Extract the [X, Y] coordinate from the center of the cell holding the provided text.  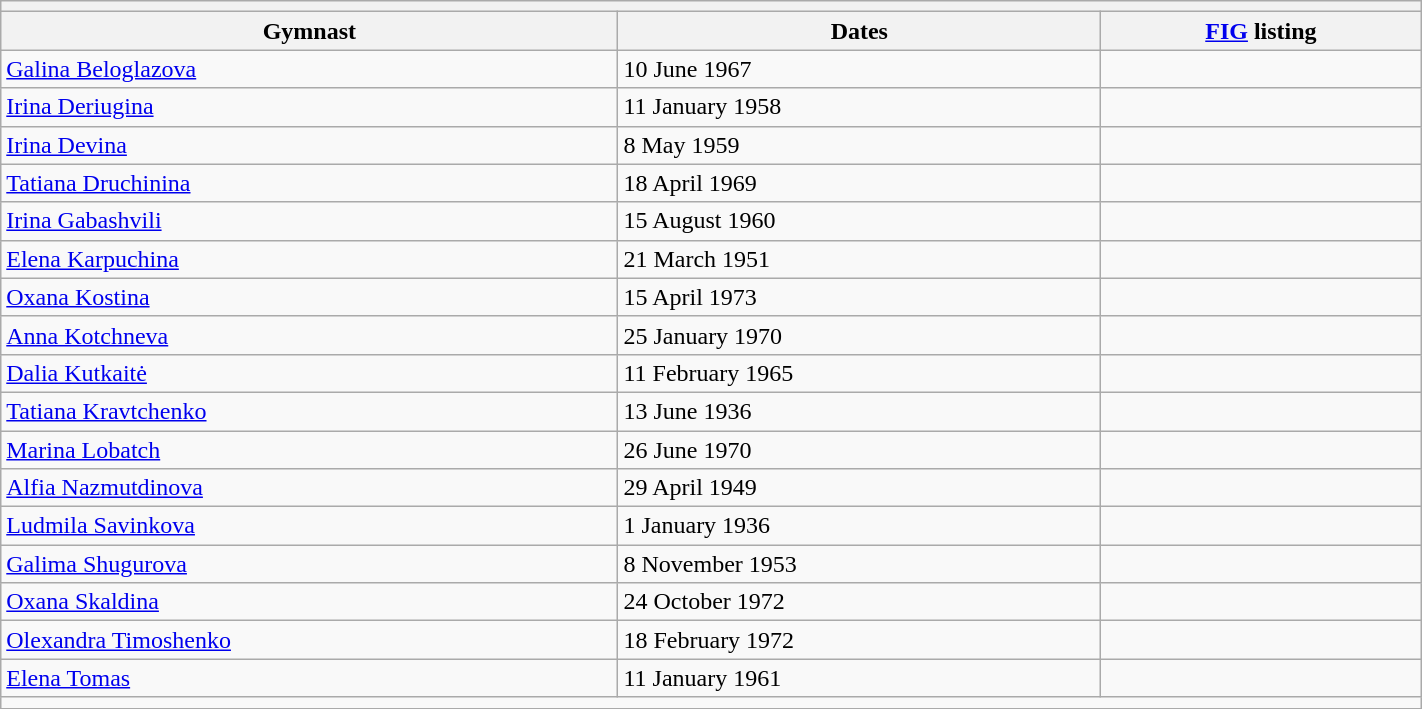
26 June 1970 [860, 449]
Tatiana Druchinina [310, 183]
18 February 1972 [860, 640]
11 January 1961 [860, 678]
Irina Gabashvili [310, 221]
25 January 1970 [860, 335]
11 January 1958 [860, 107]
Irina Devina [310, 145]
8 May 1959 [860, 145]
Gymnast [310, 31]
Olexandra Timoshenko [310, 640]
1 January 1936 [860, 526]
15 April 1973 [860, 297]
Tatiana Kravtchenko [310, 411]
29 April 1949 [860, 488]
Marina Lobatch [310, 449]
Galima Shugurova [310, 564]
21 March 1951 [860, 259]
Dates [860, 31]
Ludmila Savinkova [310, 526]
FIG listing [1262, 31]
Alfia Nazmutdinova [310, 488]
Galina Beloglazova [310, 69]
13 June 1936 [860, 411]
11 February 1965 [860, 373]
Elena Tomas [310, 678]
Dalia Kutkaitė [310, 373]
10 June 1967 [860, 69]
Irina Deriugina [310, 107]
15 August 1960 [860, 221]
Oxana Kostina [310, 297]
18 April 1969 [860, 183]
24 October 1972 [860, 602]
8 November 1953 [860, 564]
Elena Karpuchina [310, 259]
Anna Kotchneva [310, 335]
Oxana Skaldina [310, 602]
